From the cell containing the given text, extract its center point as (x, y) coordinate. 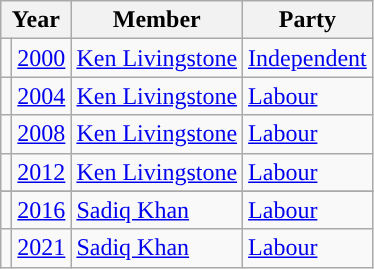
Independent (308, 58)
2008 (42, 134)
2004 (42, 96)
Year (36, 20)
2021 (42, 248)
2016 (42, 210)
2000 (42, 58)
2012 (42, 172)
Member (157, 20)
Party (308, 20)
